From the cell containing the given text, extract its center point as (x, y) coordinate. 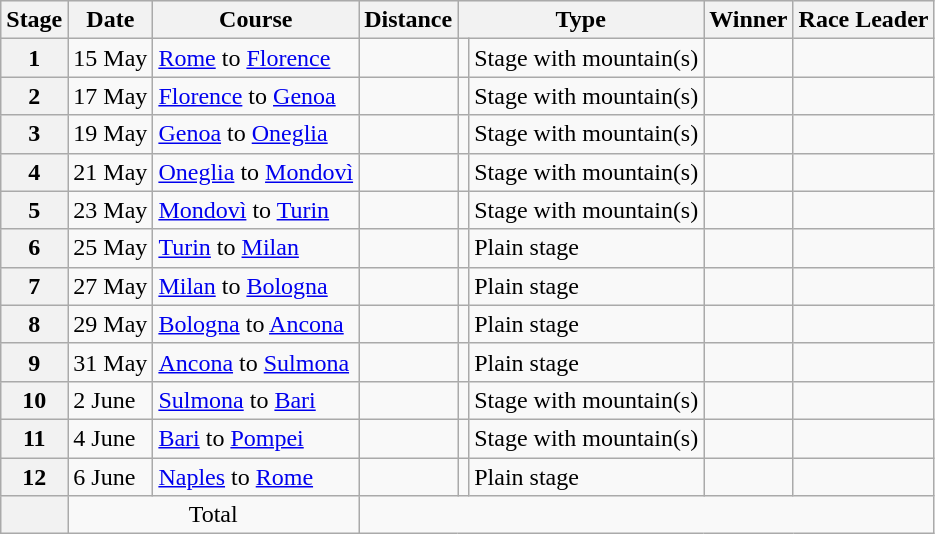
25 May (110, 248)
3 (34, 134)
21 May (110, 172)
8 (34, 324)
Distance (408, 20)
11 (34, 438)
31 May (110, 362)
Naples to Rome (256, 477)
Sulmona to Bari (256, 400)
Race Leader (864, 20)
Bari to Pompei (256, 438)
27 May (110, 286)
Rome to Florence (256, 58)
Oneglia to Mondovì (256, 172)
Ancona to Sulmona (256, 362)
6 (34, 248)
6 June (110, 477)
4 June (110, 438)
Type (581, 20)
Stage (34, 20)
Course (256, 20)
12 (34, 477)
Winner (748, 20)
17 May (110, 96)
7 (34, 286)
Florence to Genoa (256, 96)
Genoa to Oneglia (256, 134)
5 (34, 210)
Date (110, 20)
2 June (110, 400)
9 (34, 362)
Total (214, 515)
2 (34, 96)
Turin to Milan (256, 248)
4 (34, 172)
10 (34, 400)
29 May (110, 324)
23 May (110, 210)
Mondovì to Turin (256, 210)
19 May (110, 134)
Milan to Bologna (256, 286)
1 (34, 58)
Bologna to Ancona (256, 324)
15 May (110, 58)
